Pinpoint the cell where the given text exists, returning its [x, y] midpoint coordinate. 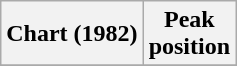
Peakposition [189, 34]
Chart (1982) [72, 34]
